Detect which cell encompasses the target text, then output its [X, Y] center coordinate. 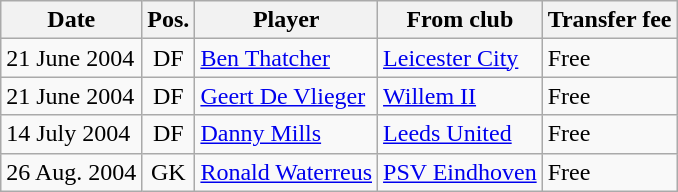
Pos. [168, 20]
26 Aug. 2004 [72, 172]
Player [286, 20]
Date [72, 20]
Geert De Vlieger [286, 96]
Transfer fee [610, 20]
Leicester City [460, 58]
GK [168, 172]
Ben Thatcher [286, 58]
Danny Mills [286, 134]
Willem II [460, 96]
Leeds United [460, 134]
PSV Eindhoven [460, 172]
Ronald Waterreus [286, 172]
From club [460, 20]
14 July 2004 [72, 134]
